Determine the (x, y) coordinate at the center of the cell enclosing the given text.  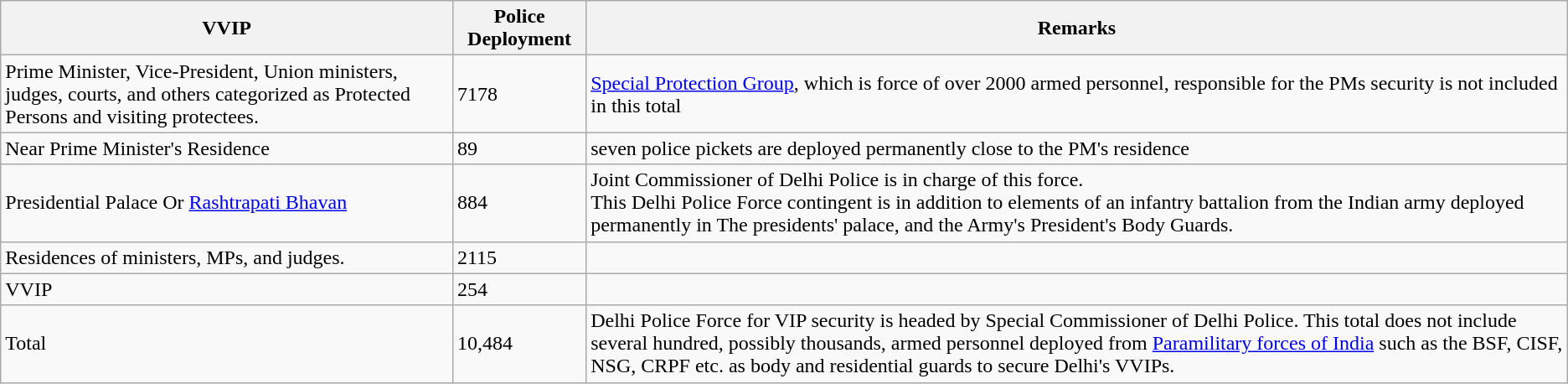
Prime Minister, Vice-President, Union ministers, judges, courts, and others categorized as Protected Persons and visiting protectees. (227, 94)
Total (227, 344)
884 (519, 203)
Presidential Palace Or Rashtrapati Bhavan (227, 203)
89 (519, 148)
Special Protection Group, which is force of over 2000 armed personnel, responsible for the PMs security is not included in this total (1077, 94)
Remarks (1077, 29)
Police Deployment (519, 29)
7178 (519, 94)
Residences of ministers, MPs, and judges. (227, 257)
10,484 (519, 344)
254 (519, 289)
seven police pickets are deployed permanently close to the PM's residence (1077, 148)
2115 (519, 257)
Near Prime Minister's Residence (227, 148)
